Pinpoint the cell where the given text exists, returning its [x, y] midpoint coordinate. 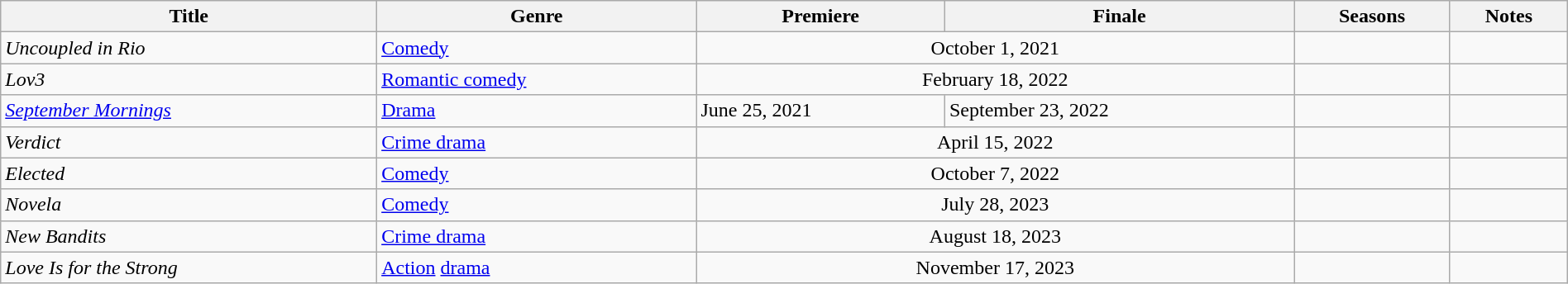
Action drama [537, 267]
Novela [189, 205]
Title [189, 17]
Seasons [1373, 17]
Premiere [820, 17]
New Bandits [189, 236]
February 18, 2022 [996, 79]
October 1, 2021 [996, 48]
Verdict [189, 142]
Love Is for the Strong [189, 267]
Lov3 [189, 79]
Finale [1119, 17]
July 28, 2023 [996, 205]
Romantic comedy [537, 79]
November 17, 2023 [996, 267]
September Mornings [189, 111]
August 18, 2023 [996, 236]
Genre [537, 17]
Uncoupled in Rio [189, 48]
Drama [537, 111]
April 15, 2022 [996, 142]
Notes [1508, 17]
October 7, 2022 [996, 173]
Elected [189, 173]
June 25, 2021 [820, 111]
September 23, 2022 [1119, 111]
